Pinpoint the cell where the given text exists, returning its (x, y) midpoint coordinate. 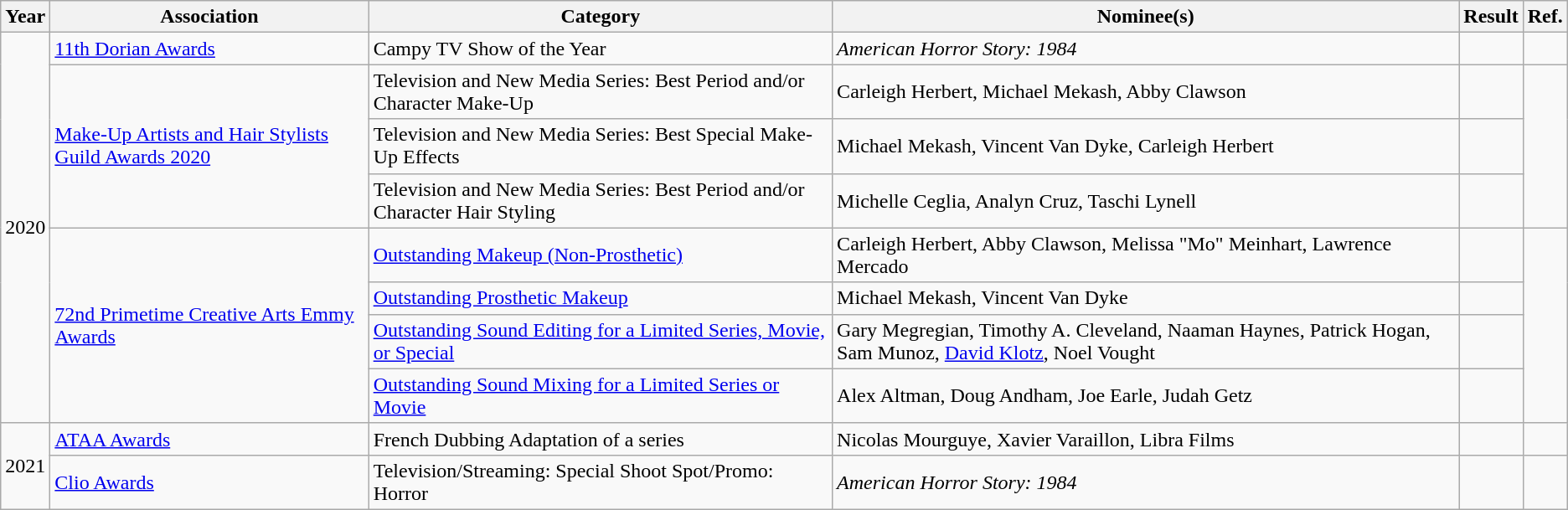
Ref. (1545, 17)
Television and New Media Series: Best Period and/or Character Hair Styling (600, 201)
Make-Up Artists and Hair Stylists Guild Awards 2020 (209, 146)
Association (209, 17)
Television and New Media Series: Best Special Make-Up Effects (600, 146)
Alex Altman, Doug Andham, Joe Earle, Judah Getz (1146, 395)
Outstanding Makeup (Non-Prosthetic) (600, 255)
72nd Primetime Creative Arts Emmy Awards (209, 325)
French Dubbing Adaptation of a series (600, 439)
Carleigh Herbert, Abby Clawson, Melissa "Mo" Meinhart, Lawrence Mercado (1146, 255)
Gary Megregian, Timothy A. Cleveland, Naaman Haynes, Patrick Hogan, Sam Munoz, David Klotz, Noel Vought (1146, 342)
Year (25, 17)
Result (1491, 17)
Nicolas Mourguye, Xavier Varaillon, Libra Films (1146, 439)
Clio Awards (209, 482)
Campy TV Show of the Year (600, 49)
Michelle Ceglia, Analyn Cruz, Taschi Lynell (1146, 201)
Television/Streaming: Special Shoot Spot/Promo: Horror (600, 482)
Carleigh Herbert, Michael Mekash, Abby Clawson (1146, 92)
Outstanding Prosthetic Makeup (600, 298)
Television and New Media Series: Best Period and/or Character Make-Up (600, 92)
Outstanding Sound Mixing for a Limited Series or Movie (600, 395)
Nominee(s) (1146, 17)
2021 (25, 466)
Category (600, 17)
11th Dorian Awards (209, 49)
Outstanding Sound Editing for a Limited Series, Movie, or Special (600, 342)
Michael Mekash, Vincent Van Dyke (1146, 298)
Michael Mekash, Vincent Van Dyke, Carleigh Herbert (1146, 146)
ATAA Awards (209, 439)
2020 (25, 228)
